Identify which cell holds the provided text, then report its [x, y] central coordinate. 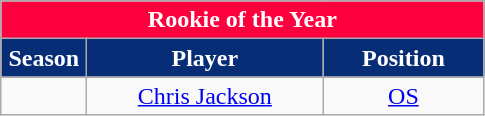
Rookie of the Year [242, 20]
OS [404, 96]
Player [205, 58]
Season [44, 58]
Position [404, 58]
Chris Jackson [205, 96]
